Search for the cell housing the specified text and yield its [x, y] center coordinate. 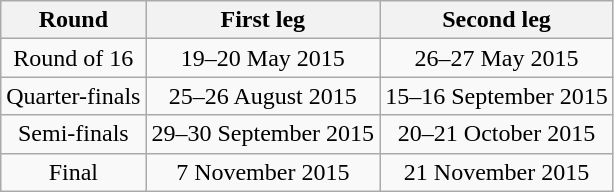
29–30 September 2015 [263, 134]
20–21 October 2015 [497, 134]
25–26 August 2015 [263, 96]
7 November 2015 [263, 172]
21 November 2015 [497, 172]
Second leg [497, 20]
15–16 September 2015 [497, 96]
Round of 16 [74, 58]
Semi-finals [74, 134]
Quarter-finals [74, 96]
First leg [263, 20]
19–20 May 2015 [263, 58]
Round [74, 20]
Final [74, 172]
26–27 May 2015 [497, 58]
